Return [x, y] of the center of cell containing provided text 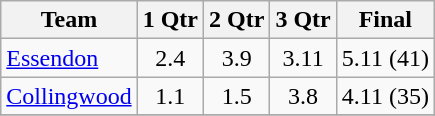
Collingwood [69, 96]
3.9 [237, 58]
4.11 (35) [385, 96]
1 Qtr [170, 20]
3 Qtr [303, 20]
2 Qtr [237, 20]
5.11 (41) [385, 58]
Final [385, 20]
Team [69, 20]
3.11 [303, 58]
2.4 [170, 58]
3.8 [303, 96]
1.1 [170, 96]
1.5 [237, 96]
Essendon [69, 58]
